Find where the given text appears and provide that cell's center as [x, y] coordinate. 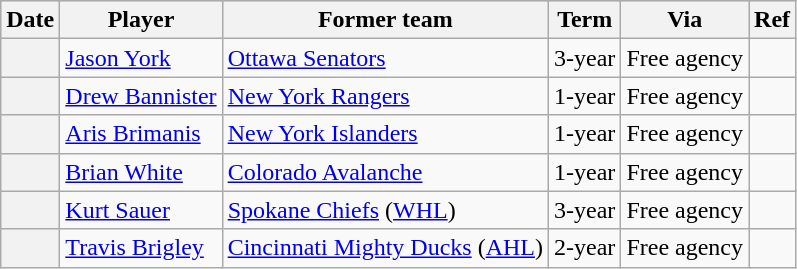
Jason York [141, 58]
Player [141, 20]
Cincinnati Mighty Ducks (AHL) [385, 248]
New York Islanders [385, 134]
Spokane Chiefs (WHL) [385, 210]
Term [585, 20]
Colorado Avalanche [385, 172]
Brian White [141, 172]
New York Rangers [385, 96]
Ref [772, 20]
Date [30, 20]
2-year [585, 248]
Travis Brigley [141, 248]
Kurt Sauer [141, 210]
Drew Bannister [141, 96]
Former team [385, 20]
Ottawa Senators [385, 58]
Via [685, 20]
Aris Brimanis [141, 134]
